Search for the cell housing the specified text and yield its [X, Y] center coordinate. 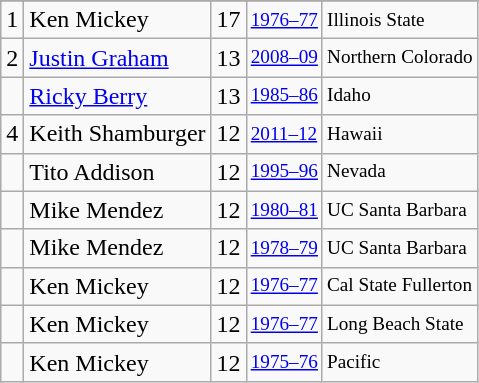
1978–79 [284, 248]
Long Beach State [400, 324]
1985–86 [284, 96]
1975–76 [284, 362]
4 [12, 134]
1980–81 [284, 210]
Ricky Berry [118, 96]
Justin Graham [118, 58]
Northern Colorado [400, 58]
Hawaii [400, 134]
1995–96 [284, 172]
1 [12, 20]
2011–12 [284, 134]
Keith Shamburger [118, 134]
Tito Addison [118, 172]
2 [12, 58]
Nevada [400, 172]
Illinois State [400, 20]
Pacific [400, 362]
Idaho [400, 96]
17 [228, 20]
Cal State Fullerton [400, 286]
2008–09 [284, 58]
